From the cell containing the given text, extract its center point as (x, y) coordinate. 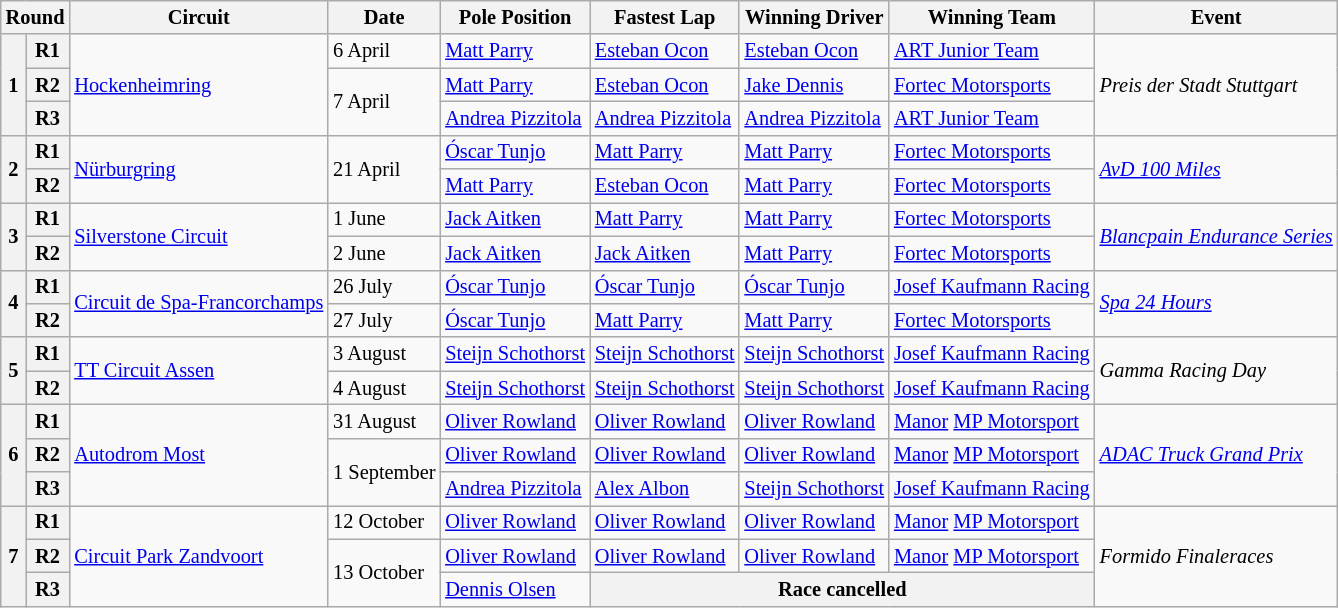
2 (14, 168)
21 April (384, 168)
Preis der Stadt Stuttgart (1216, 84)
ADAC Truck Grand Prix (1216, 454)
5 (14, 370)
26 July (384, 287)
7 (14, 556)
Pole Position (515, 17)
27 July (384, 320)
Nürburgring (198, 168)
2 June (384, 253)
6 (14, 454)
Blancpain Endurance Series (1216, 236)
Hockenheimring (198, 84)
Circuit Park Zandvoort (198, 556)
Round (36, 17)
Gamma Racing Day (1216, 370)
6 April (384, 51)
Dennis Olsen (515, 589)
Circuit (198, 17)
3 (14, 236)
4 August (384, 388)
Autodrom Most (198, 454)
1 (14, 84)
Fastest Lap (665, 17)
Jake Dennis (814, 85)
13 October (384, 572)
Winning Team (992, 17)
Event (1216, 17)
Winning Driver (814, 17)
AvD 100 Miles (1216, 168)
12 October (384, 522)
3 August (384, 354)
Alex Albon (665, 489)
31 August (384, 421)
Race cancelled (842, 589)
Silverstone Circuit (198, 236)
Formido Finaleraces (1216, 556)
7 April (384, 102)
Spa 24 Hours (1216, 304)
Circuit de Spa-Francorchamps (198, 304)
1 September (384, 472)
TT Circuit Assen (198, 370)
1 June (384, 219)
4 (14, 304)
Date (384, 17)
